Pinpoint the cell where the given text exists, returning its (x, y) midpoint coordinate. 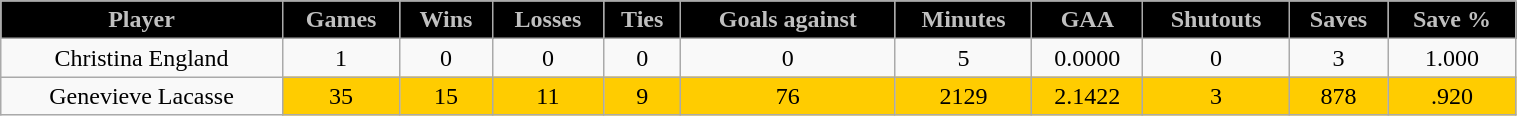
76 (788, 96)
Saves (1338, 20)
Shutouts (1216, 20)
15 (446, 96)
9 (642, 96)
Genevieve Lacasse (142, 96)
0.0000 (1088, 58)
Wins (446, 20)
Goals against (788, 20)
Ties (642, 20)
11 (548, 96)
35 (341, 96)
Minutes (964, 20)
5 (964, 58)
Player (142, 20)
Save % (1452, 20)
1.000 (1452, 58)
GAA (1088, 20)
Christina England (142, 58)
2129 (964, 96)
Games (341, 20)
.920 (1452, 96)
Losses (548, 20)
1 (341, 58)
878 (1338, 96)
2.1422 (1088, 96)
